Extract the [X, Y] coordinate from the center of the cell holding the provided text.  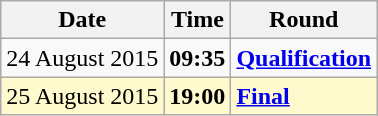
Qualification [304, 58]
Round [304, 20]
19:00 [198, 96]
Date [82, 20]
09:35 [198, 58]
25 August 2015 [82, 96]
Time [198, 20]
Final [304, 96]
24 August 2015 [82, 58]
